Capture the cell that displays the provided text and extract its (X, Y) central coordinate. 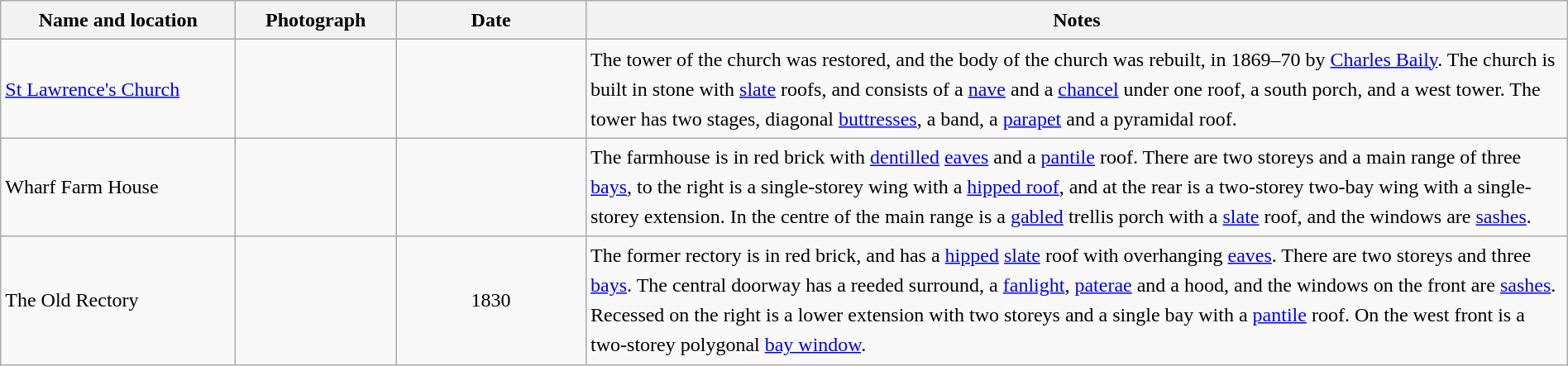
Wharf Farm House (118, 187)
The Old Rectory (118, 301)
Photograph (316, 20)
Notes (1077, 20)
Date (491, 20)
1830 (491, 301)
St Lawrence's Church (118, 89)
Name and location (118, 20)
